Output the [X, Y] coordinate of the center of the cell containing the given text.  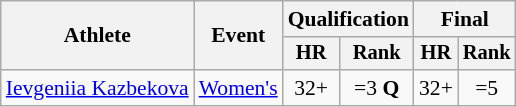
Final [464, 19]
Athlete [98, 36]
Women's [238, 88]
Event [238, 36]
=5 [487, 88]
Qualification [348, 19]
Ievgeniia Kazbekova [98, 88]
=3 Q [376, 88]
